Identify which cell holds the provided text, then report its [X, Y] central coordinate. 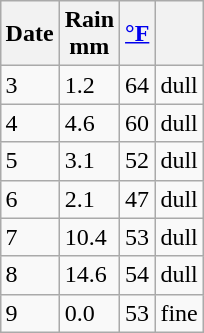
52 [138, 161]
10.4 [89, 237]
47 [138, 199]
60 [138, 123]
9 [30, 313]
0.0 [89, 313]
14.6 [89, 275]
5 [30, 161]
64 [138, 85]
7 [30, 237]
4.6 [89, 123]
3.1 [89, 161]
Date [30, 34]
54 [138, 275]
8 [30, 275]
6 [30, 199]
°F [138, 34]
Rainmm [89, 34]
1.2 [89, 85]
2.1 [89, 199]
4 [30, 123]
3 [30, 85]
fine [179, 313]
